Search for the cell housing the specified text and yield its (X, Y) center coordinate. 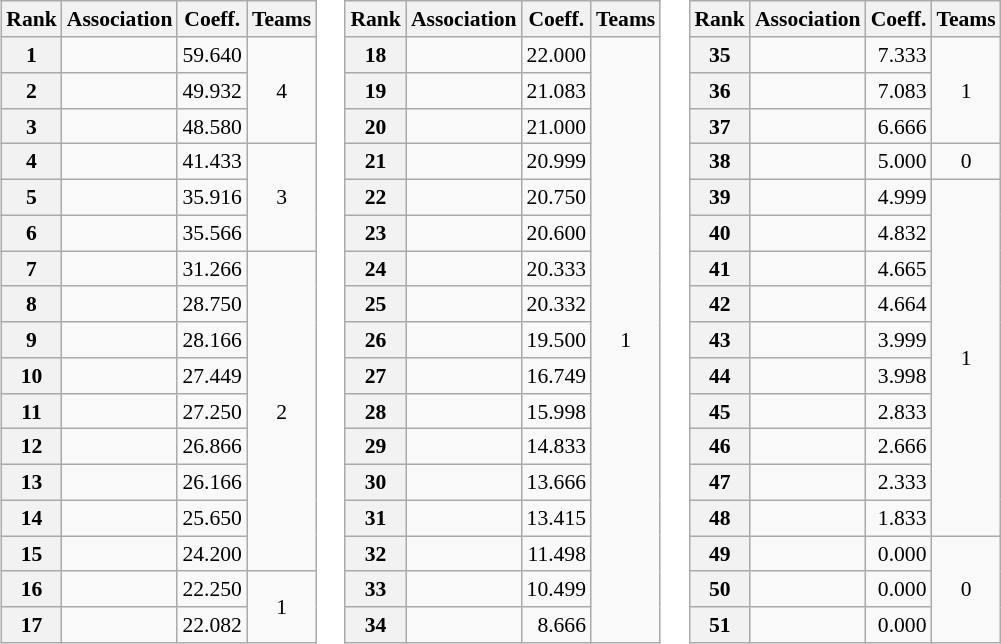
4.665 (899, 269)
11 (32, 411)
17 (32, 625)
8.666 (556, 625)
5 (32, 197)
21.083 (556, 91)
46 (720, 447)
26 (376, 340)
39 (720, 197)
18 (376, 55)
15 (32, 554)
7.333 (899, 55)
41 (720, 269)
16.749 (556, 376)
59.640 (212, 55)
38 (720, 162)
25 (376, 304)
35.566 (212, 233)
47 (720, 482)
1.833 (899, 518)
28 (376, 411)
28.750 (212, 304)
16 (32, 589)
50 (720, 589)
40 (720, 233)
20.999 (556, 162)
6 (32, 233)
6.666 (899, 126)
22 (376, 197)
27.250 (212, 411)
44 (720, 376)
51 (720, 625)
12 (32, 447)
22.250 (212, 589)
4.664 (899, 304)
27.449 (212, 376)
20.332 (556, 304)
31 (376, 518)
49.932 (212, 91)
25.650 (212, 518)
21 (376, 162)
22.082 (212, 625)
13 (32, 482)
20.333 (556, 269)
48 (720, 518)
34 (376, 625)
36 (720, 91)
4.832 (899, 233)
42 (720, 304)
21.000 (556, 126)
2.833 (899, 411)
7.083 (899, 91)
29 (376, 447)
20 (376, 126)
43 (720, 340)
14.833 (556, 447)
13.415 (556, 518)
4.999 (899, 197)
3.998 (899, 376)
7 (32, 269)
35.916 (212, 197)
9 (32, 340)
28.166 (212, 340)
20.750 (556, 197)
2.666 (899, 447)
20.600 (556, 233)
37 (720, 126)
24.200 (212, 554)
48.580 (212, 126)
26.166 (212, 482)
13.666 (556, 482)
31.266 (212, 269)
32 (376, 554)
10 (32, 376)
41.433 (212, 162)
3.999 (899, 340)
22.000 (556, 55)
24 (376, 269)
15.998 (556, 411)
14 (32, 518)
23 (376, 233)
19.500 (556, 340)
2.333 (899, 482)
10.499 (556, 589)
5.000 (899, 162)
27 (376, 376)
8 (32, 304)
30 (376, 482)
19 (376, 91)
35 (720, 55)
26.866 (212, 447)
45 (720, 411)
49 (720, 554)
33 (376, 589)
11.498 (556, 554)
